Output the [X, Y] coordinate of the center of the cell containing the given text.  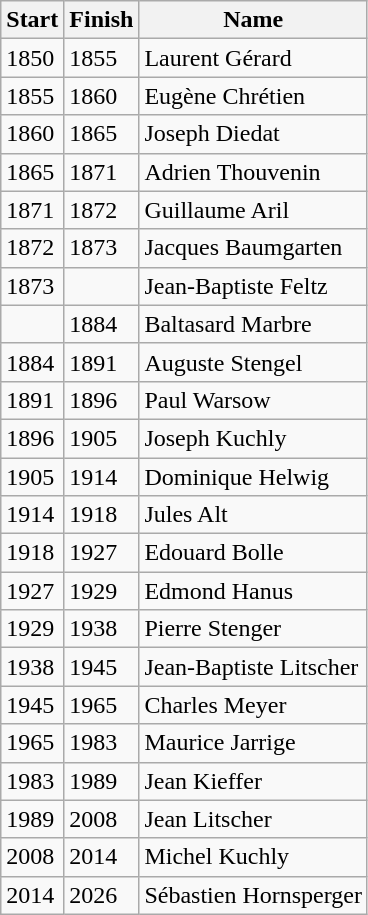
Edmond Hanus [254, 591]
Jacques Baumgarten [254, 248]
Baltasard Marbre [254, 324]
1850 [32, 58]
Edouard Bolle [254, 553]
Sébastien Hornsperger [254, 895]
Jean Litscher [254, 819]
Start [32, 20]
Maurice Jarrige [254, 743]
Michel Kuchly [254, 857]
Jean-Baptiste Feltz [254, 286]
Jules Alt [254, 515]
Name [254, 20]
Dominique Helwig [254, 477]
Auguste Stengel [254, 362]
Jean Kieffer [254, 781]
Adrien Thouvenin [254, 172]
Eugène Chrétien [254, 96]
Joseph Diedat [254, 134]
Pierre Stenger [254, 629]
Finish [102, 20]
Charles Meyer [254, 705]
Paul Warsow [254, 400]
2026 [102, 895]
Guillaume Aril [254, 210]
Jean-Baptiste Litscher [254, 667]
Joseph Kuchly [254, 438]
Laurent Gérard [254, 58]
